Determine the [x, y] coordinate at the center of the cell enclosing the given text.  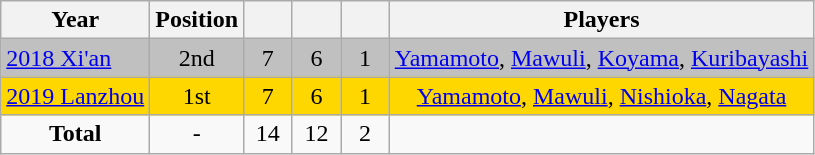
Yamamoto, Mawuli, Nishioka, Nagata [602, 96]
14 [268, 134]
- [197, 134]
Year [76, 20]
2018 Xi'an [76, 58]
Yamamoto, Mawuli, Koyama, Kuribayashi [602, 58]
Position [197, 20]
12 [316, 134]
2 [366, 134]
2019 Lanzhou [76, 96]
Total [76, 134]
Players [602, 20]
2nd [197, 58]
1st [197, 96]
